Pinpoint the cell where the given text exists, returning its [X, Y] midpoint coordinate. 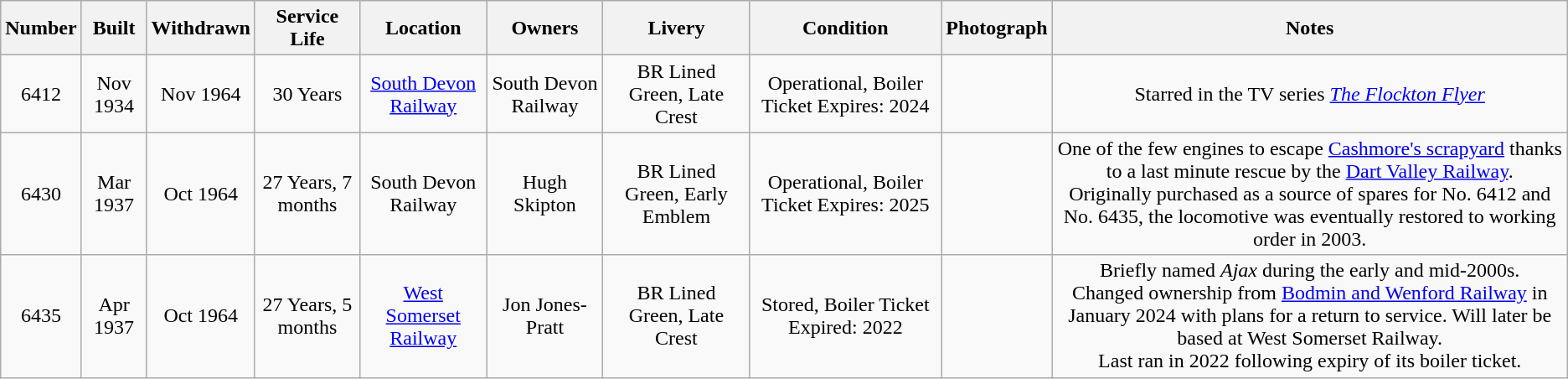
Operational, Boiler Ticket Expires: 2024 [846, 94]
Owners [544, 29]
Jon Jones-Pratt [544, 316]
Location [423, 29]
Mar 1937 [114, 194]
Withdrawn [201, 29]
Number [41, 29]
Built [114, 29]
Photograph [997, 29]
Stored, Boiler Ticket Expired: 2022 [846, 316]
6430 [41, 194]
Apr 1937 [114, 316]
Starred in the TV series The Flockton Flyer [1310, 94]
Condition [846, 29]
BR Lined Green, Early Emblem [677, 194]
27 Years, 5 months [307, 316]
Notes [1310, 29]
Service Life [307, 29]
Hugh Skipton [544, 194]
30 Years [307, 94]
6412 [41, 94]
6435 [41, 316]
Nov 1964 [201, 94]
Operational, Boiler Ticket Expires: 2025 [846, 194]
Livery [677, 29]
West Somerset Railway [423, 316]
Nov 1934 [114, 94]
27 Years, 7 months [307, 194]
